Detect which cell encompasses the target text, then output its (X, Y) center coordinate. 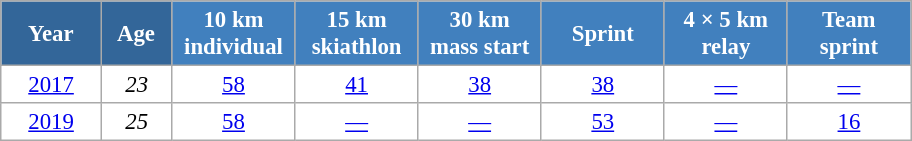
4 × 5 km relay (726, 34)
Sprint (602, 34)
2017 (52, 85)
Age (136, 34)
10 km individual (234, 34)
25 (136, 122)
23 (136, 85)
Team sprint (848, 34)
16 (848, 122)
53 (602, 122)
Year (52, 34)
41 (356, 85)
15 km skiathlon (356, 34)
30 km mass start (480, 34)
2019 (52, 122)
